Return [X, Y] of the center of cell containing provided text 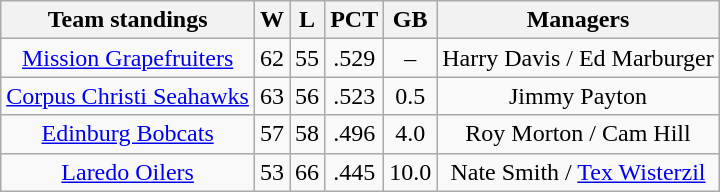
Nate Smith / Tex Wisterzil [578, 172]
57 [272, 134]
PCT [354, 20]
0.5 [410, 96]
Managers [578, 20]
Laredo Oilers [128, 172]
.523 [354, 96]
63 [272, 96]
– [410, 58]
L [308, 20]
Mission Grapefruiters [128, 58]
Harry Davis / Ed Marburger [578, 58]
Roy Morton / Cam Hill [578, 134]
10.0 [410, 172]
58 [308, 134]
.445 [354, 172]
56 [308, 96]
62 [272, 58]
GB [410, 20]
53 [272, 172]
W [272, 20]
Edinburg Bobcats [128, 134]
.529 [354, 58]
Corpus Christi Seahawks [128, 96]
Team standings [128, 20]
66 [308, 172]
4.0 [410, 134]
Jimmy Payton [578, 96]
.496 [354, 134]
55 [308, 58]
